Provide the [X, Y] coordinate of the cell's center where the given text is located.  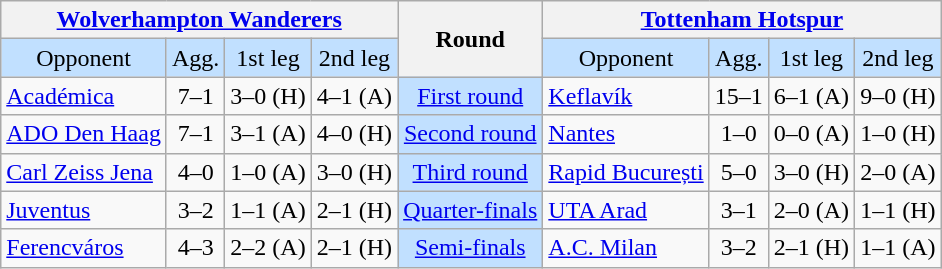
ADO Den Haag [84, 134]
First round [470, 96]
Juventus [84, 210]
UTA Arad [626, 210]
3–1 (A) [268, 134]
4–1 (A) [354, 96]
9–0 (H) [898, 96]
1–0 [738, 134]
1–0 (A) [268, 172]
Carl Zeiss Jena [84, 172]
Second round [470, 134]
0–0 (A) [811, 134]
4–0 (H) [354, 134]
Semi-finals [470, 248]
Ferencváros [84, 248]
4–0 [195, 172]
6–1 (A) [811, 96]
5–0 [738, 172]
Rapid București [626, 172]
1–0 (H) [898, 134]
4–3 [195, 248]
Nantes [626, 134]
15–1 [738, 96]
Wolverhampton Wanderers [200, 20]
Académica [84, 96]
1–1 (H) [898, 210]
Tottenham Hotspur [742, 20]
Round [470, 39]
Quarter-finals [470, 210]
Third round [470, 172]
A.C. Milan [626, 248]
2–2 (A) [268, 248]
3–1 [738, 210]
Keflavík [626, 96]
